Identify which cell holds the provided text, then report its (X, Y) central coordinate. 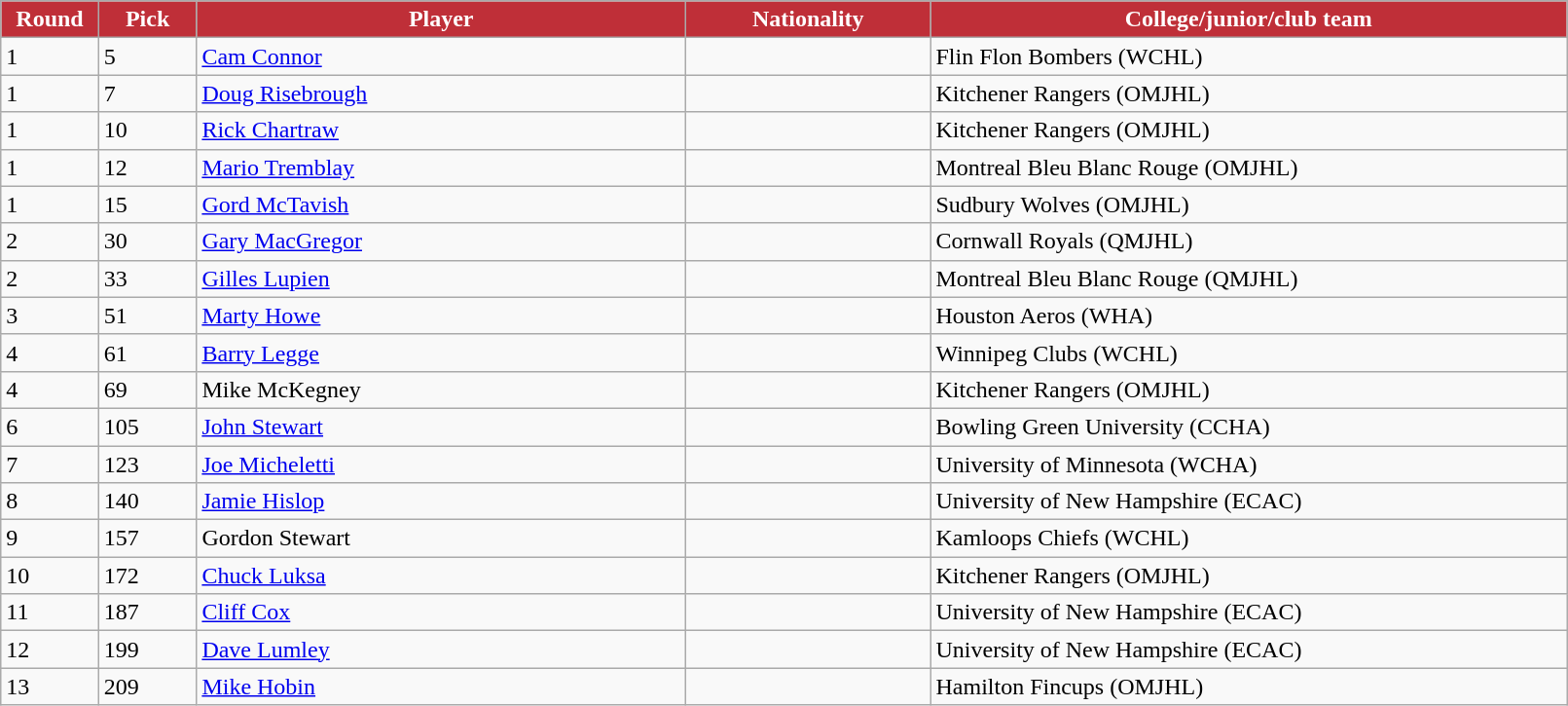
140 (148, 502)
199 (148, 650)
Mike Hobin (442, 687)
187 (148, 613)
Cornwall Royals (QMJHL) (1249, 242)
Gordon Stewart (442, 539)
Nationality (808, 19)
123 (148, 464)
15 (148, 204)
Doug Risebrough (442, 93)
Cliff Cox (442, 613)
105 (148, 427)
30 (148, 242)
Hamilton Fincups (OMJHL) (1249, 687)
209 (148, 687)
College/junior/club team (1249, 19)
8 (51, 502)
9 (51, 539)
Round (51, 19)
Sudbury Wolves (OMJHL) (1249, 204)
13 (51, 687)
Mario Tremblay (442, 167)
Player (442, 19)
Flin Flon Bombers (WCHL) (1249, 56)
Rick Chartraw (442, 130)
61 (148, 353)
Montreal Bleu Blanc Rouge (OMJHL) (1249, 167)
Pick (148, 19)
Jamie Hislop (442, 502)
172 (148, 576)
Barry Legge (442, 353)
Houston Aeros (WHA) (1249, 316)
Gord McTavish (442, 204)
33 (148, 279)
11 (51, 613)
3 (51, 316)
Joe Micheletti (442, 464)
John Stewart (442, 427)
Winnipeg Clubs (WCHL) (1249, 353)
Cam Connor (442, 56)
Chuck Luksa (442, 576)
157 (148, 539)
Dave Lumley (442, 650)
Mike McKegney (442, 390)
51 (148, 316)
Gary MacGregor (442, 242)
Kamloops Chiefs (WCHL) (1249, 539)
Bowling Green University (CCHA) (1249, 427)
Marty Howe (442, 316)
69 (148, 390)
6 (51, 427)
University of Minnesota (WCHA) (1249, 464)
Gilles Lupien (442, 279)
Montreal Bleu Blanc Rouge (QMJHL) (1249, 279)
5 (148, 56)
